Determine the [X, Y] coordinate at the center of the cell enclosing the given text.  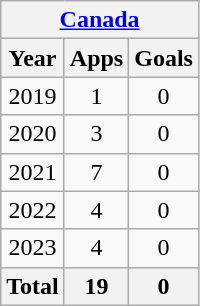
2023 [33, 248]
1 [96, 96]
2020 [33, 134]
Apps [96, 58]
Canada [100, 20]
7 [96, 172]
Year [33, 58]
19 [96, 286]
Goals [164, 58]
2022 [33, 210]
2019 [33, 96]
2021 [33, 172]
3 [96, 134]
Total [33, 286]
